Pinpoint the cell where the given text exists, returning its (X, Y) midpoint coordinate. 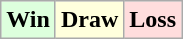
Draw (89, 20)
Loss (153, 20)
Win (28, 20)
